From the cell containing the given text, extract its center point as [X, Y] coordinate. 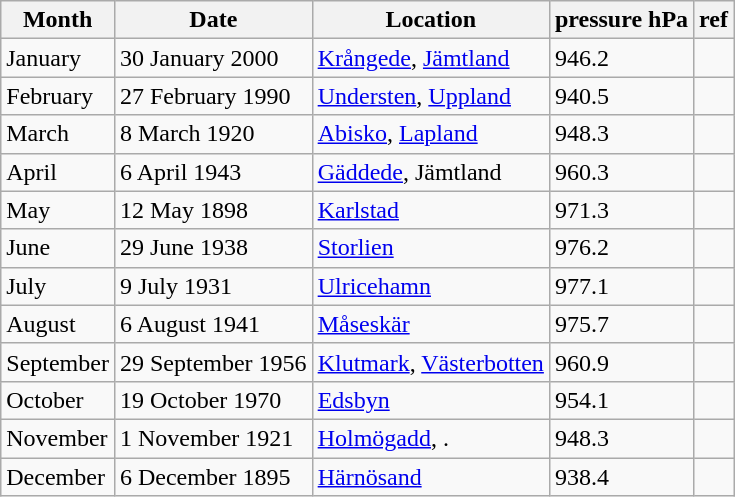
Krångede, Jämtland [430, 58]
8 March 1920 [213, 134]
19 October 1970 [213, 400]
975.7 [621, 324]
12 May 1898 [213, 210]
Holmögadd, . [430, 438]
September [58, 362]
Date [213, 20]
6 April 1943 [213, 172]
Understen, Uppland [430, 96]
977.1 [621, 286]
Klutmark, Västerbotten [430, 362]
938.4 [621, 477]
October [58, 400]
971.3 [621, 210]
Karlstad [430, 210]
December [58, 477]
976.2 [621, 248]
6 August 1941 [213, 324]
960.9 [621, 362]
Härnösand [430, 477]
July [58, 286]
January [58, 58]
Gäddede, Jämtland [430, 172]
ref [714, 20]
Edsbyn [430, 400]
June [58, 248]
Abisko, Lapland [430, 134]
April [58, 172]
1 November 1921 [213, 438]
Storlien [430, 248]
27 February 1990 [213, 96]
954.1 [621, 400]
960.3 [621, 172]
Måseskär [430, 324]
pressure hPa [621, 20]
30 January 2000 [213, 58]
February [58, 96]
August [58, 324]
9 July 1931 [213, 286]
Month [58, 20]
Ulricehamn [430, 286]
May [58, 210]
March [58, 134]
946.2 [621, 58]
29 September 1956 [213, 362]
6 December 1895 [213, 477]
Location [430, 20]
29 June 1938 [213, 248]
November [58, 438]
940.5 [621, 96]
